Scan for the cell matching the given text and deliver its (X, Y) coordinate at center. 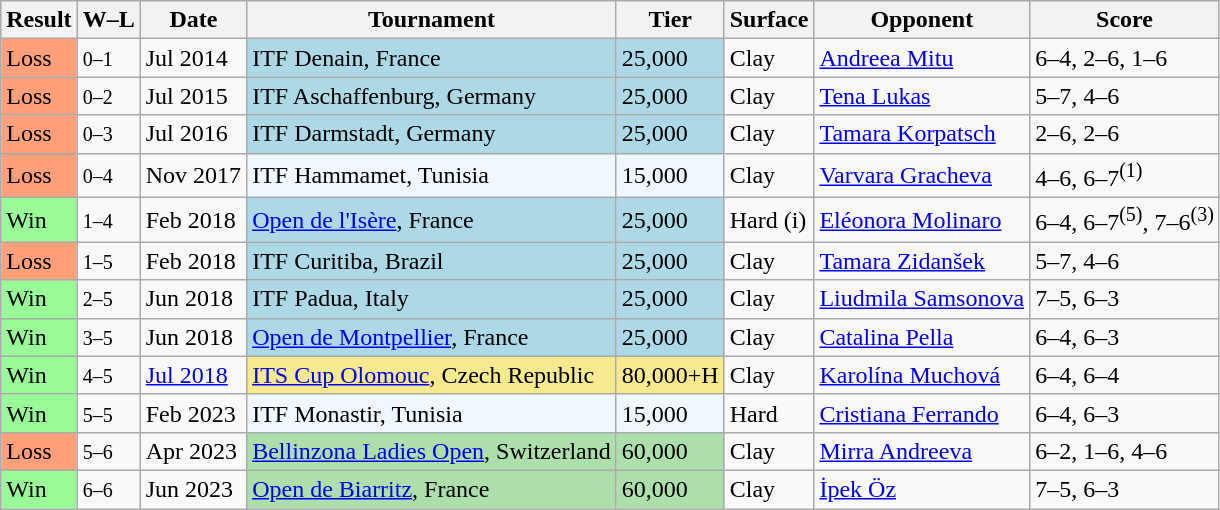
Jul 2018 (193, 375)
1–5 (108, 261)
Cristiana Ferrando (922, 413)
Apr 2023 (193, 451)
Tier (670, 20)
Varvara Gracheva (922, 176)
Nov 2017 (193, 176)
Date (193, 20)
3–5 (108, 337)
Tamara Zidanšek (922, 261)
Surface (769, 20)
0–3 (108, 134)
2–6, 2–6 (1125, 134)
İpek Öz (922, 489)
6–4, 2–6, 1–6 (1125, 58)
5–5 (108, 413)
Jul 2015 (193, 96)
4–6, 6–7(1) (1125, 176)
0–1 (108, 58)
Karolína Muchová (922, 375)
Open de Montpellier, France (432, 337)
Feb 2023 (193, 413)
Tamara Korpatsch (922, 134)
Open de Biarritz, France (432, 489)
Opponent (922, 20)
6–4, 6–4 (1125, 375)
ITF Padua, Italy (432, 299)
Mirra Andreeva (922, 451)
Jun 2023 (193, 489)
0–2 (108, 96)
80,000+H (670, 375)
ITF Denain, France (432, 58)
Open de l'Isère, France (432, 220)
Result (39, 20)
Liudmila Samsonova (922, 299)
ITS Cup Olomouc, Czech Republic (432, 375)
Jul 2016 (193, 134)
Score (1125, 20)
Jul 2014 (193, 58)
ITF Aschaffenburg, Germany (432, 96)
Catalina Pella (922, 337)
6–4, 6–7(5), 7–6(3) (1125, 220)
0–4 (108, 176)
Andreea Mitu (922, 58)
Hard (769, 413)
Tena Lukas (922, 96)
ITF Hammamet, Tunisia (432, 176)
ITF Monastir, Tunisia (432, 413)
6–6 (108, 489)
Eléonora Molinaro (922, 220)
ITF Darmstadt, Germany (432, 134)
Tournament (432, 20)
ITF Curitiba, Brazil (432, 261)
1–4 (108, 220)
W–L (108, 20)
Hard (i) (769, 220)
6–2, 1–6, 4–6 (1125, 451)
2–5 (108, 299)
5–6 (108, 451)
Bellinzona Ladies Open, Switzerland (432, 451)
4–5 (108, 375)
